Locate the cell with the specified text and output its (X, Y) center coordinate. 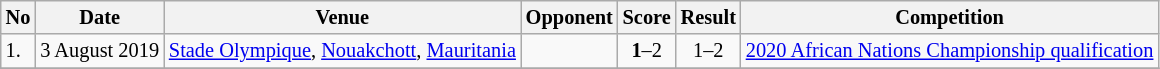
Competition (950, 17)
Stade Olympique, Nouakchott, Mauritania (342, 51)
Date (100, 17)
Result (708, 17)
2020 African Nations Championship qualification (950, 51)
Opponent (570, 17)
3 August 2019 (100, 51)
Venue (342, 17)
No (18, 17)
1. (18, 51)
Score (647, 17)
